For the text-containing cell, return its midpoint in (x, y) coordinate format. 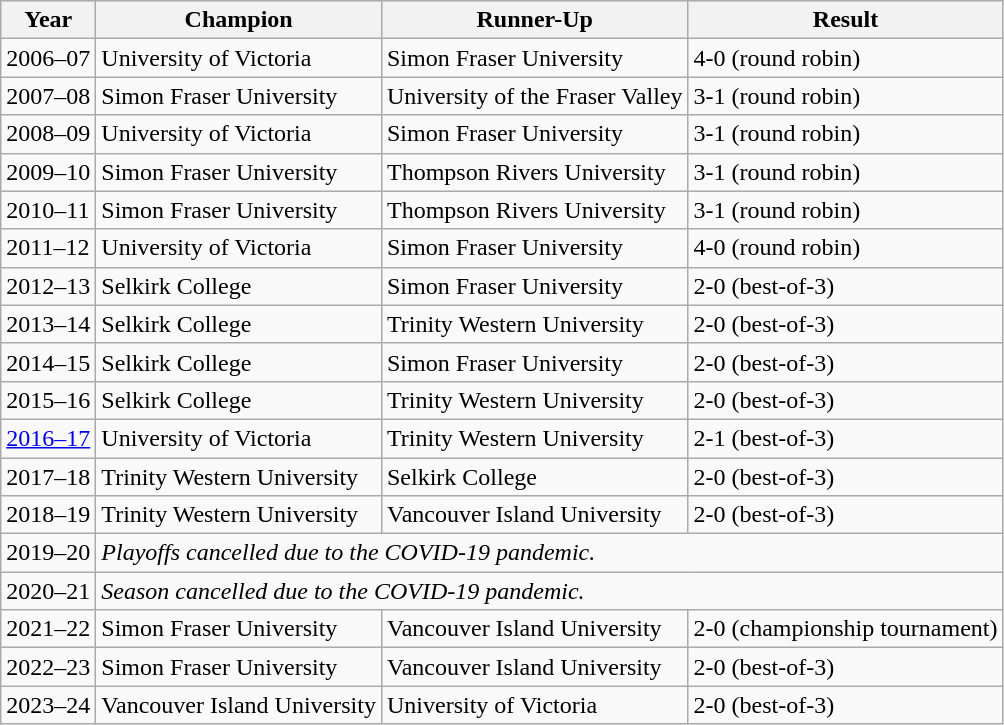
2014–15 (48, 362)
2-1 (best-of-3) (846, 438)
Champion (239, 20)
Season cancelled due to the COVID-19 pandemic. (550, 591)
2011–12 (48, 248)
2012–13 (48, 286)
2021–22 (48, 629)
Result (846, 20)
2006–07 (48, 58)
Year (48, 20)
2015–16 (48, 400)
Runner-Up (534, 20)
2-0 (championship tournament) (846, 629)
2022–23 (48, 667)
2017–18 (48, 477)
2010–11 (48, 210)
2013–14 (48, 324)
2020–21 (48, 591)
2018–19 (48, 515)
2007–08 (48, 96)
University of the Fraser Valley (534, 96)
2009–10 (48, 172)
2019–20 (48, 553)
2023–24 (48, 705)
2016–17 (48, 438)
2008–09 (48, 134)
Playoffs cancelled due to the COVID-19 pandemic. (550, 553)
